Pinpoint the cell where the given text exists, returning its (X, Y) midpoint coordinate. 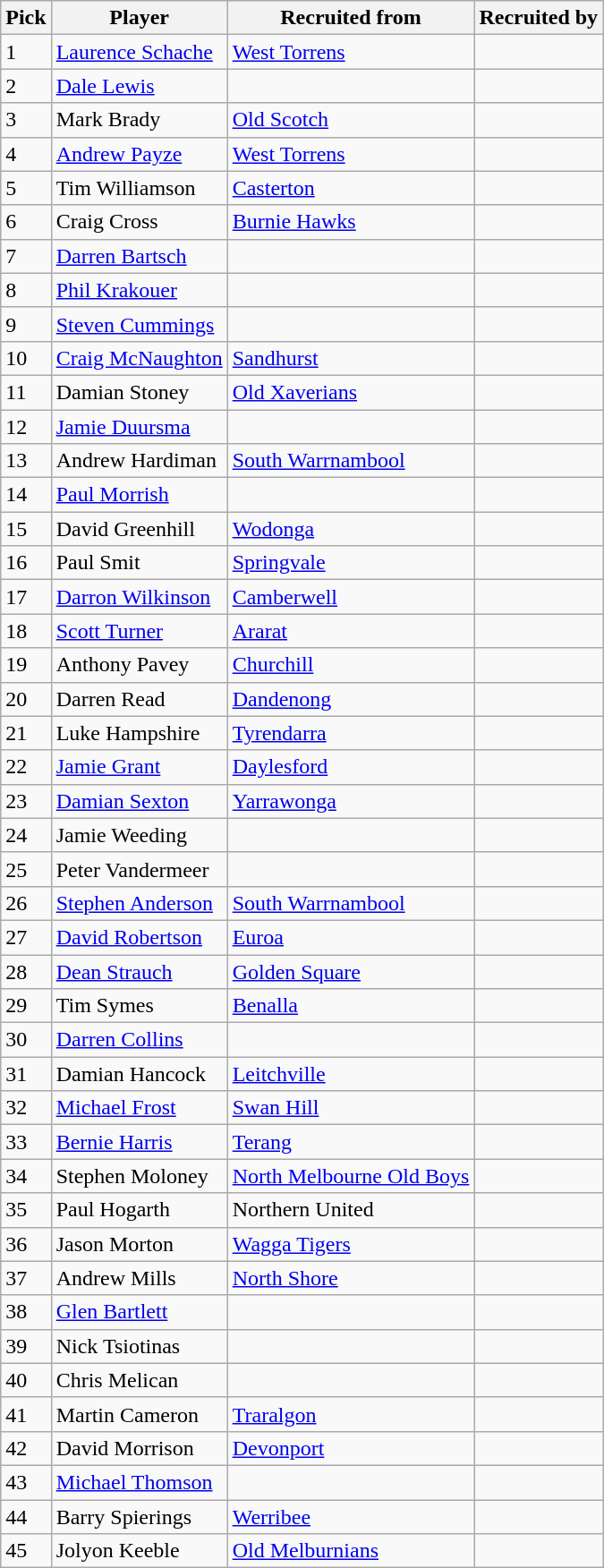
Craig Cross (140, 222)
Luke Hampshire (140, 733)
Yarrawonga (351, 801)
Craig McNaughton (140, 358)
2 (26, 86)
Player (140, 18)
Nick Tsiotinas (140, 1346)
37 (26, 1278)
Jason Morton (140, 1244)
Burnie Hawks (351, 222)
3 (26, 120)
1 (26, 52)
43 (26, 1482)
Chris Melican (140, 1380)
David Robertson (140, 937)
27 (26, 937)
Casterton (351, 188)
Darren Collins (140, 1040)
9 (26, 324)
Euroa (351, 937)
4 (26, 154)
18 (26, 631)
34 (26, 1176)
Leitchville (351, 1074)
21 (26, 733)
39 (26, 1346)
35 (26, 1210)
Paul Smit (140, 563)
Devonport (351, 1448)
Jolyon Keeble (140, 1551)
33 (26, 1142)
Recruited from (351, 18)
Dale Lewis (140, 86)
Darren Bartsch (140, 256)
Michael Thomson (140, 1482)
19 (26, 665)
28 (26, 971)
17 (26, 597)
16 (26, 563)
Tim Symes (140, 1006)
Stephen Moloney (140, 1176)
Paul Hogarth (140, 1210)
Pick (26, 18)
Werribee (351, 1517)
26 (26, 903)
31 (26, 1074)
Northern United (351, 1210)
David Morrison (140, 1448)
Steven Cummings (140, 324)
44 (26, 1517)
Laurence Schache (140, 52)
6 (26, 222)
Camberwell (351, 597)
20 (26, 699)
Old Scotch (351, 120)
Darron Wilkinson (140, 597)
Ararat (351, 631)
Anthony Pavey (140, 665)
14 (26, 495)
24 (26, 835)
23 (26, 801)
Recruited by (539, 18)
Michael Frost (140, 1108)
8 (26, 290)
Sandhurst (351, 358)
Paul Morrish (140, 495)
North Melbourne Old Boys (351, 1176)
Jamie Grant (140, 767)
Daylesford (351, 767)
Bernie Harris (140, 1142)
Dandenong (351, 699)
Springvale (351, 563)
Churchill (351, 665)
North Shore (351, 1278)
32 (26, 1108)
38 (26, 1312)
11 (26, 392)
Damian Sexton (140, 801)
Scott Turner (140, 631)
22 (26, 767)
Stephen Anderson (140, 903)
Barry Spierings (140, 1517)
Traralgon (351, 1414)
Terang (351, 1142)
David Greenhill (140, 529)
Glen Bartlett (140, 1312)
42 (26, 1448)
15 (26, 529)
10 (26, 358)
Wodonga (351, 529)
41 (26, 1414)
7 (26, 256)
Old Melburnians (351, 1551)
45 (26, 1551)
Benalla (351, 1006)
40 (26, 1380)
Golden Square (351, 971)
13 (26, 461)
5 (26, 188)
Swan Hill (351, 1108)
Andrew Hardiman (140, 461)
Tim Williamson (140, 188)
Wagga Tigers (351, 1244)
Martin Cameron (140, 1414)
Damian Hancock (140, 1074)
36 (26, 1244)
Peter Vandermeer (140, 869)
12 (26, 427)
Dean Strauch (140, 971)
Mark Brady (140, 120)
30 (26, 1040)
Darren Read (140, 699)
Jamie Duursma (140, 427)
Phil Krakouer (140, 290)
Andrew Payze (140, 154)
25 (26, 869)
Jamie Weeding (140, 835)
29 (26, 1006)
Old Xaverians (351, 392)
Andrew Mills (140, 1278)
Tyrendarra (351, 733)
Damian Stoney (140, 392)
